Capture the cell that displays the provided text and extract its [x, y] central coordinate. 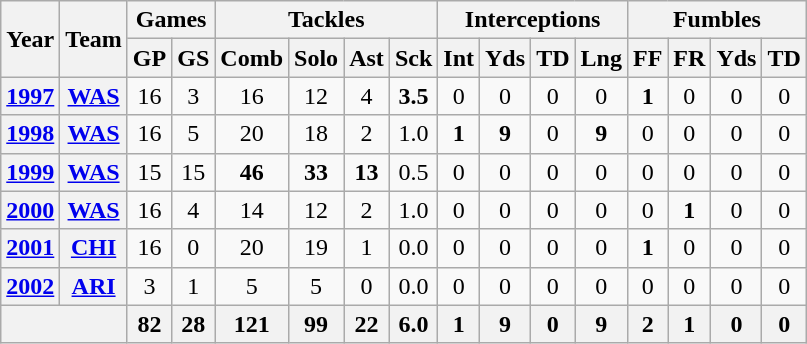
2001 [30, 248]
Team [94, 39]
3.5 [413, 96]
99 [316, 324]
13 [367, 172]
46 [252, 172]
Ast [367, 58]
82 [149, 324]
22 [367, 324]
1998 [30, 134]
1999 [30, 172]
121 [252, 324]
19 [316, 248]
Int [459, 58]
0.5 [413, 172]
Interceptions [533, 20]
33 [316, 172]
CHI [94, 248]
Lng [601, 58]
Sck [413, 58]
FR [690, 58]
GS [194, 58]
Comb [252, 58]
Fumbles [716, 20]
2002 [30, 286]
FF [647, 58]
Games [170, 20]
1997 [30, 96]
Tackles [326, 20]
Year [30, 39]
28 [194, 324]
ARI [94, 286]
GP [149, 58]
18 [316, 134]
14 [252, 210]
6.0 [413, 324]
2000 [30, 210]
Solo [316, 58]
